Extract the (X, Y) coordinate from the center of the cell holding the provided text.  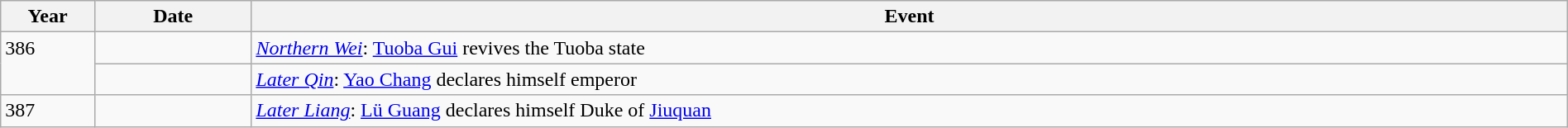
387 (48, 111)
Year (48, 17)
Event (910, 17)
Later Liang: Lü Guang declares himself Duke of Jiuquan (910, 111)
Northern Wei: Tuoba Gui revives the Tuoba state (910, 48)
Later Qin: Yao Chang declares himself emperor (910, 79)
Date (172, 17)
386 (48, 64)
